Find where the given text appears and provide that cell's center as (x, y) coordinate. 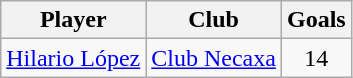
Club (214, 20)
14 (316, 58)
Hilario López (74, 58)
Goals (316, 20)
Club Necaxa (214, 58)
Player (74, 20)
